For the text-containing cell, return its midpoint in [x, y] coordinate format. 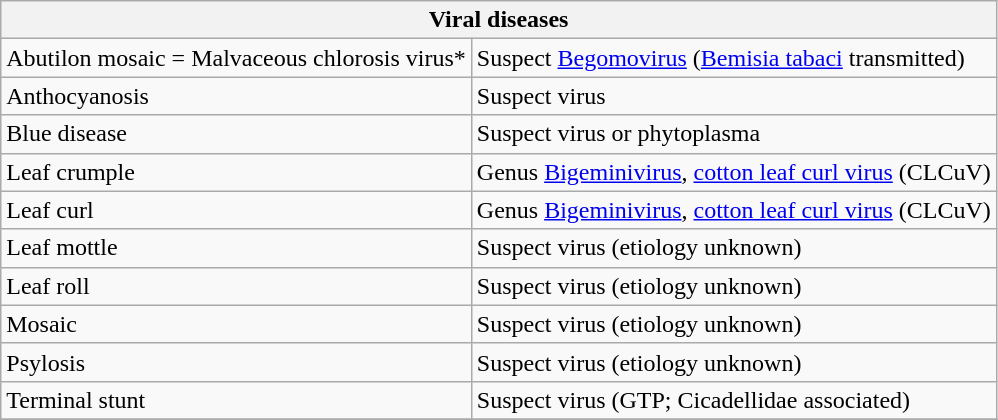
Terminal stunt [236, 400]
Leaf crumple [236, 172]
Suspect Begomovirus (Bemisia tabaci transmitted) [734, 58]
Leaf roll [236, 286]
Psylosis [236, 362]
Viral diseases [499, 20]
Blue disease [236, 134]
Abutilon mosaic = Malvaceous chlorosis virus* [236, 58]
Leaf curl [236, 210]
Suspect virus [734, 96]
Mosaic [236, 324]
Suspect virus (GTP; Cicadellidae associated) [734, 400]
Suspect virus or phytoplasma [734, 134]
Leaf mottle [236, 248]
Anthocyanosis [236, 96]
